Determine the (x, y) coordinate at the center of the cell enclosing the given text.  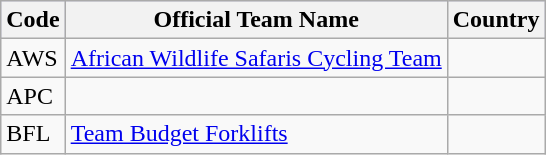
Country (496, 20)
BFL (33, 134)
APC (33, 96)
Code (33, 20)
AWS (33, 58)
Team Budget Forklifts (256, 134)
Official Team Name (256, 20)
African Wildlife Safaris Cycling Team (256, 58)
